Output the (X, Y) coordinate of the center of the cell containing the given text.  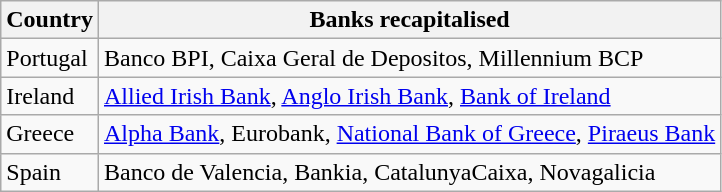
Greece (50, 134)
Allied Irish Bank, Anglo Irish Bank, Bank of Ireland (409, 96)
Country (50, 20)
Alpha Bank, Eurobank, National Bank of Greece, Piraeus Bank (409, 134)
Banco de Valencia, Bankia, CatalunyaCaixa, Novagalicia (409, 172)
Portugal (50, 58)
Banks recapitalised (409, 20)
Spain (50, 172)
Ireland (50, 96)
Banco BPI, Caixa Geral de Depositos, Millennium BCP (409, 58)
